Return the [x, y] coordinate for the center point of the cell that contains the specified text.  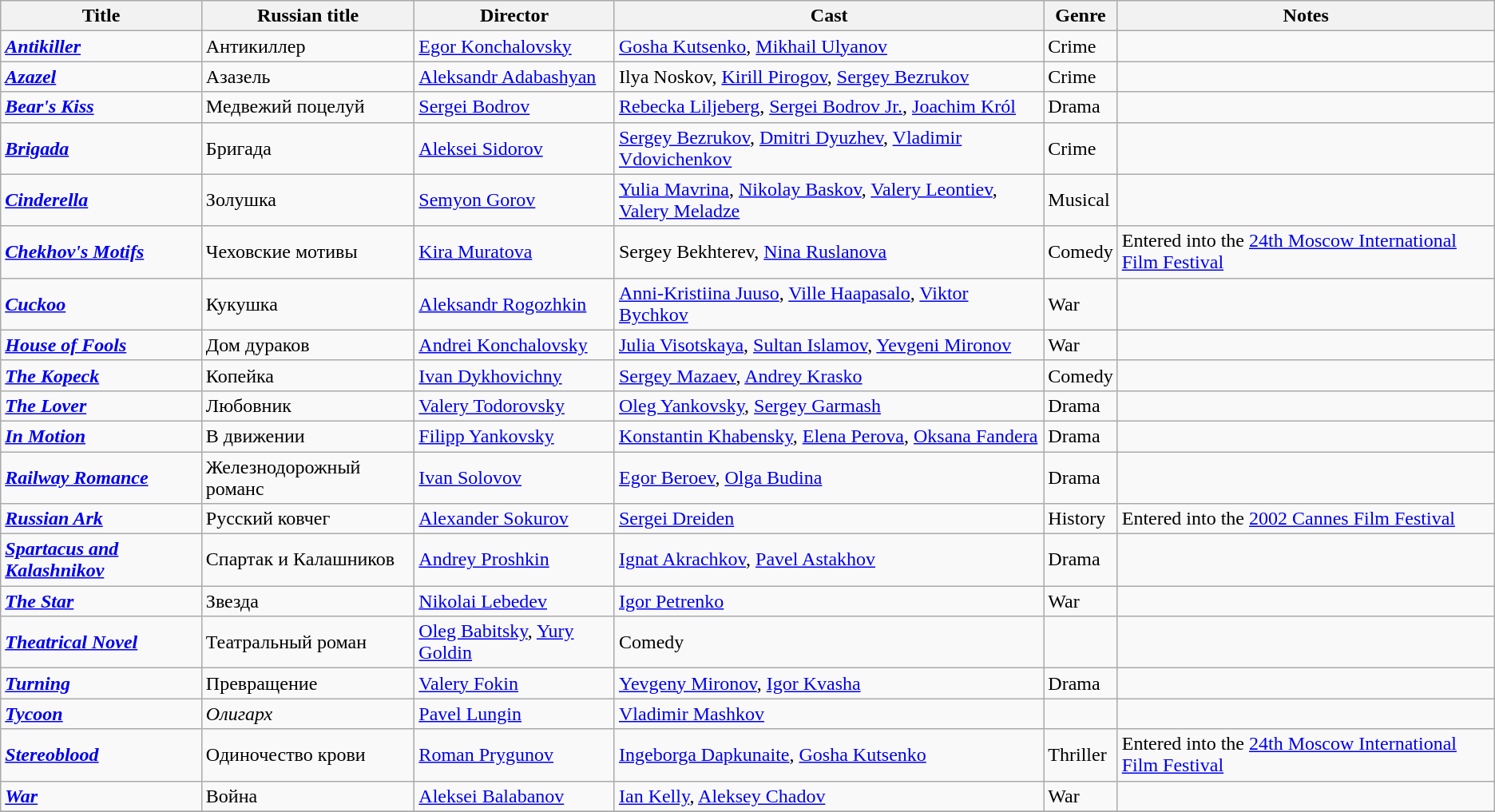
Andrey Proshkin [514, 560]
Любовник [308, 406]
Valery Fokin [514, 683]
Chekhov's Motifs [101, 252]
Igor Petrenko [829, 601]
В движении [308, 436]
Valery Todorovsky [514, 406]
Stereoblood [101, 755]
Alexander Sokurov [514, 519]
House of Fools [101, 345]
Азазель [308, 77]
Спартак и Калашников [308, 560]
Kira Muratova [514, 252]
Кукушка [308, 303]
Russian title [308, 16]
Russian Ark [101, 519]
Oleg Babitsky, Yury Goldin [514, 642]
Cinderella [101, 200]
Одиночество крови [308, 755]
In Motion [101, 436]
Musical [1081, 200]
The Star [101, 601]
Aleksandr Rogozhkin [514, 303]
Azazel [101, 77]
The Kopeck [101, 375]
Aleksandr Adabashyan [514, 77]
Yevgeny Mironov, Igor Kvasha [829, 683]
Spartacus and Kalashnikov [101, 560]
Theatrical Novel [101, 642]
Anni-Kristiina Juuso, Ville Haapasalo, Viktor Bychkov [829, 303]
Sergey Mazaev, Andrey Krasko [829, 375]
Filipp Yankovsky [514, 436]
Egor Beroev, Olga Budina [829, 477]
Cast [829, 16]
Entered into the 2002 Cannes Film Festival [1306, 519]
Antikiller [101, 46]
Ilya Noskov, Kirill Pirogov, Sergey Bezrukov [829, 77]
Konstantin Khabensky, Elena Perova, Oksana Fandera [829, 436]
Railway Romance [101, 477]
Tycoon [101, 714]
History [1081, 519]
Русский ковчег [308, 519]
Ivan Solovov [514, 477]
Cuckoo [101, 303]
Sergey Bekhterev, Nina Ruslanova [829, 252]
Антикиллер [308, 46]
Война [308, 796]
Julia Visotskaya, Sultan Islamov, Yevgeni Mironov [829, 345]
Semyon Gorov [514, 200]
Aleksei Sidorov [514, 149]
Vladimir Mashkov [829, 714]
Aleksei Balabanov [514, 796]
Andrei Konchalovsky [514, 345]
Director [514, 16]
Gosha Kutsenko, Mikhail Ulyanov [829, 46]
Notes [1306, 16]
Медвежий поцелуй [308, 107]
Turning [101, 683]
Дом дураков [308, 345]
Копейка [308, 375]
Ian Kelly, Aleksey Chadov [829, 796]
Oleg Yankovsky, Sergey Garmash [829, 406]
Звезда [308, 601]
Ivan Dykhovichny [514, 375]
Бригада [308, 149]
Roman Prygunov [514, 755]
Nikolai Lebedev [514, 601]
Олигарх [308, 714]
Genre [1081, 16]
Egor Konchalovsky [514, 46]
Bear's Kiss [101, 107]
Превращение [308, 683]
Железнодорожный романс [308, 477]
Чеховские мотивы [308, 252]
Pavel Lungin [514, 714]
Золушка [308, 200]
Brigada [101, 149]
Sergey Bezrukov, Dmitri Dyuzhev, Vladimir Vdovichenkov [829, 149]
Title [101, 16]
Ingeborga Dapkunaite, Gosha Kutsenko [829, 755]
Sergei Bodrov [514, 107]
Rebecka Liljeberg, Sergei Bodrov Jr., Joachim Król [829, 107]
Thriller [1081, 755]
Ignat Akrachkov, Pavel Astakhov [829, 560]
The Lover [101, 406]
Sergei Dreiden [829, 519]
Театральный роман [308, 642]
Yulia Mavrina, Nikolay Baskov, Valery Leontiev, Valery Meladze [829, 200]
